Extract the (x, y) coordinate from the center of the cell holding the provided text.  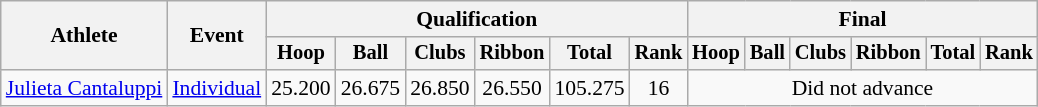
16 (659, 88)
Event (216, 36)
26.850 (440, 88)
26.550 (512, 88)
Athlete (84, 36)
25.200 (300, 88)
Final (862, 19)
Qualification (476, 19)
26.675 (370, 88)
105.275 (589, 88)
Did not advance (862, 88)
Individual (216, 88)
Julieta Cantaluppi (84, 88)
